For the text-containing cell, return its midpoint in [x, y] coordinate format. 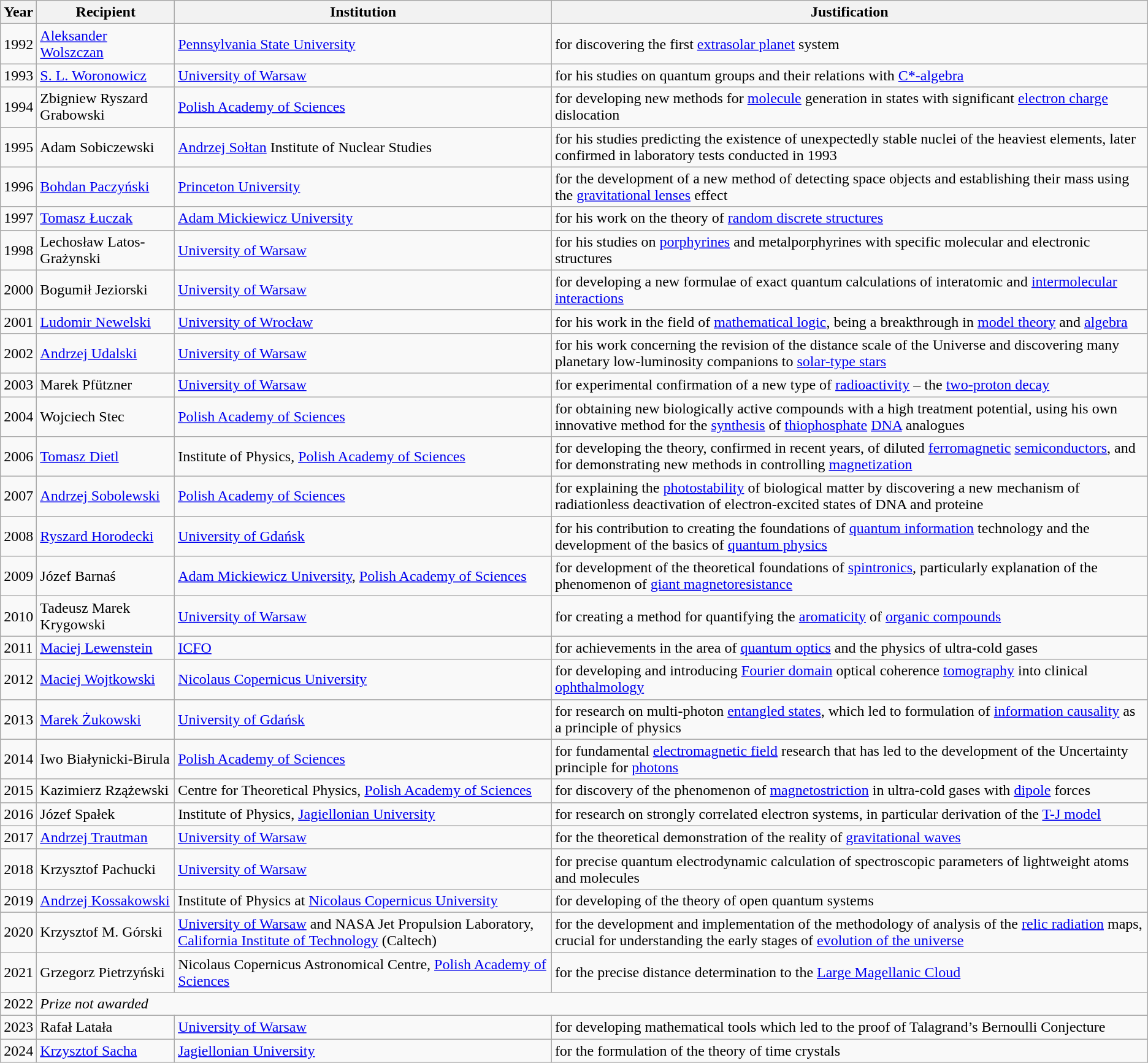
Maciej Wojtkowski [105, 680]
for experimental confirmation of a new type of radioactivity – the two-proton decay [849, 385]
for his studies on quantum groups and their relations with C*-algebra [849, 75]
2018 [18, 869]
2000 [18, 290]
2006 [18, 456]
Prize not awarded [592, 1004]
Adam Sobiczewski [105, 147]
Adam Mickiewicz University [363, 218]
Bogumił Jeziorski [105, 290]
2016 [18, 814]
2003 [18, 385]
Andrzej Sobolewski [105, 497]
2007 [18, 497]
Grzegorz Pietrzyński [105, 972]
for his contribution to creating the foundations of quantum information technology and the development of the basics of quantum physics [849, 536]
2019 [18, 900]
2004 [18, 416]
for developing new methods for molecule generation in states with significant electron charge dislocation [849, 107]
Zbigniew Ryszard Grabowski [105, 107]
Jagiellonian University [363, 1051]
for his studies on porphyrines and metalporphyrines with specific molecular and electronic structures [849, 250]
for the theoretical demonstration of the reality of gravitational waves [849, 837]
2023 [18, 1027]
Andrzej Udalski [105, 353]
for achievements in the area of quantum optics and the physics of ultra-cold gases [849, 648]
Marek Pfützner [105, 385]
Ludomir Newelski [105, 321]
Nicolaus Copernicus Astronomical Centre, Polish Academy of Sciences [363, 972]
for developing and introducing Fourier domain optical coherence tomography into clinical ophthalmology [849, 680]
2013 [18, 719]
2022 [18, 1004]
for the precise distance determination to the Large Magellanic Cloud [849, 972]
Centre for Theoretical Physics, Polish Academy of Sciences [363, 791]
Krzysztof Sacha [105, 1051]
Wojciech Stec [105, 416]
Institute of Physics, Jagiellonian University [363, 814]
Lechosław Latos-Grażynski [105, 250]
2012 [18, 680]
Adam Mickiewicz University, Polish Academy of Sciences [363, 577]
Tomasz Łuczak [105, 218]
for developing mathematical tools which led to the proof of Talagrand’s Bernoulli Conjecture [849, 1027]
Ryszard Horodecki [105, 536]
2002 [18, 353]
1996 [18, 186]
Institute of Physics, Polish Academy of Sciences [363, 456]
for precise quantum electrodynamic calculation of spectroscopic parameters of lightweight atoms and molecules [849, 869]
2015 [18, 791]
ICFO [363, 648]
1997 [18, 218]
2020 [18, 932]
for the development of a new method of detecting space objects and establishing their mass using the gravitational lenses effect [849, 186]
2021 [18, 972]
Józef Spałek [105, 814]
for developing a new formulae of exact quantum calculations of interatomic and intermolecular interactions [849, 290]
Pennsylvania State University [363, 44]
Nicolaus Copernicus University [363, 680]
Józef Barnaś [105, 577]
2001 [18, 321]
1992 [18, 44]
1995 [18, 147]
for research on multi-photon entangled states, which led to formulation of information causality as a principle of physics [849, 719]
Iwo Białynicki-Birula [105, 759]
for creating a method for quantifying the aromaticity of organic compounds [849, 616]
Bohdan Paczyński [105, 186]
2014 [18, 759]
for discovering the first extrasolar planet system [849, 44]
Krzysztof Pachucki [105, 869]
University of Warsaw and NASA Jet Propulsion Laboratory, California Institute of Technology (Caltech) [363, 932]
2009 [18, 577]
Princeton University [363, 186]
Marek Żukowski [105, 719]
1994 [18, 107]
for development of the theoretical foundations of spintronics, particularly explanation of the phenomenon of giant magnetoresistance [849, 577]
Recipient [105, 12]
Aleksander Wolszczan [105, 44]
Andrzej Kossakowski [105, 900]
2008 [18, 536]
Rafał Latała [105, 1027]
Tadeusz Marek Krygowski [105, 616]
for his work in the field of mathematical logic, being a breakthrough in model theory and algebra [849, 321]
Year [18, 12]
Andrzej Sołtan Institute of Nuclear Studies [363, 147]
Institution [363, 12]
2010 [18, 616]
for the formulation of the theory of time crystals [849, 1051]
Andrzej Trautman [105, 837]
2011 [18, 648]
Krzysztof M. Górski [105, 932]
University of Wrocław [363, 321]
S. L. Woronowicz [105, 75]
Justification [849, 12]
for research on strongly correlated electron systems, in particular derivation of the T-J model [849, 814]
for discovery of the phenomenon of magnetostriction in ultra-cold gases with dipole forces [849, 791]
1993 [18, 75]
for developing of the theory of open quantum systems [849, 900]
Maciej Lewenstein [105, 648]
2024 [18, 1051]
Tomasz Dietl [105, 456]
for fundamental electromagnetic field research that has led to the development of the Uncertainty principle for photons [849, 759]
2017 [18, 837]
Kazimierz Rzążewski [105, 791]
Institute of Physics at Nicolaus Copernicus University [363, 900]
1998 [18, 250]
for his work on the theory of random discrete structures [849, 218]
